Provide the [X, Y] coordinate of the cell's center where the given text is located.  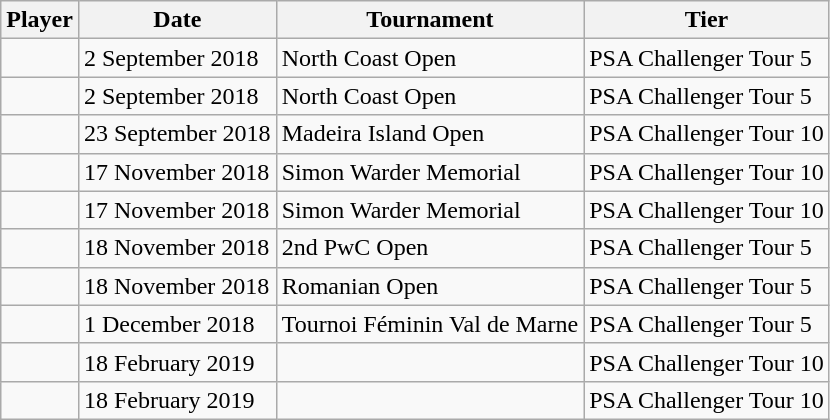
23 September 2018 [177, 134]
Romanian Open [430, 286]
1 December 2018 [177, 324]
2nd PwC Open [430, 248]
Player [40, 20]
Tier [707, 20]
Date [177, 20]
Tournament [430, 20]
Tournoi Féminin Val de Marne [430, 324]
Madeira Island Open [430, 134]
